Determine the [X, Y] coordinate at the center of the cell enclosing the given text.  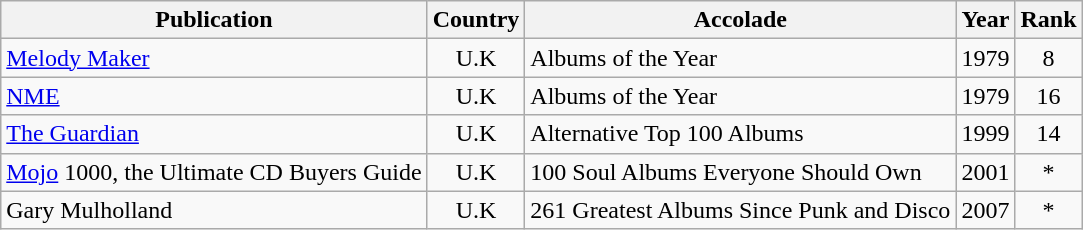
2007 [986, 210]
Rank [1048, 20]
Mojo 1000, the Ultimate CD Buyers Guide [214, 172]
Publication [214, 20]
Year [986, 20]
Country [476, 20]
Gary Mulholland [214, 210]
261 Greatest Albums Since Punk and Disco [740, 210]
100 Soul Albums Everyone Should Own [740, 172]
14 [1048, 134]
2001 [986, 172]
Alternative Top 100 Albums [740, 134]
1999 [986, 134]
NME [214, 96]
16 [1048, 96]
Accolade [740, 20]
8 [1048, 58]
The Guardian [214, 134]
Melody Maker [214, 58]
